Detect which cell encompasses the target text, then output its [x, y] center coordinate. 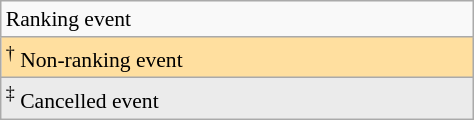
† Non-ranking event [237, 58]
Ranking event [237, 19]
‡ Cancelled event [237, 98]
